Detect which cell encompasses the target text, then output its (X, Y) center coordinate. 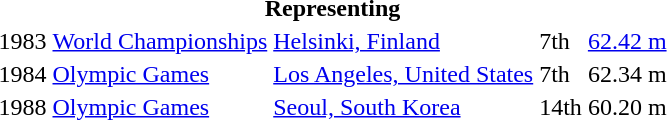
Los Angeles, United States (404, 74)
Helsinki, Finland (404, 41)
World Championships (160, 41)
Olympic Games (160, 74)
